Capture the cell that displays the provided text and extract its [x, y] central coordinate. 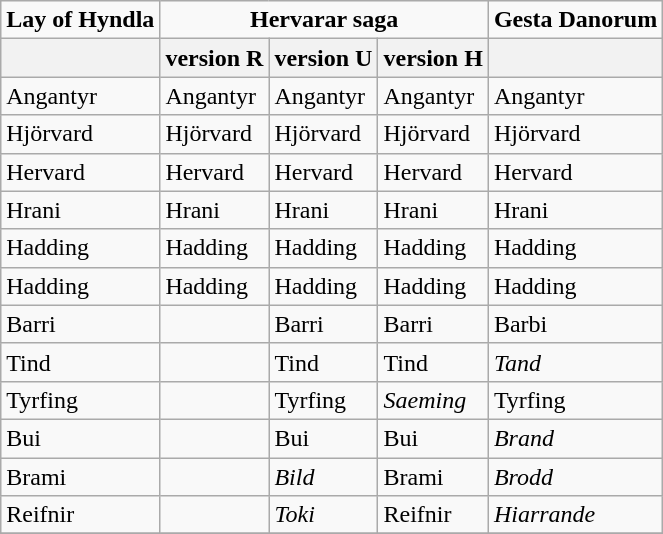
Hervarar saga [324, 20]
Barbi [575, 324]
Toki [324, 515]
Gesta Danorum [575, 20]
Bild [324, 477]
version H [433, 58]
version U [324, 58]
Brodd [575, 477]
version R [214, 58]
Lay of Hyndla [80, 20]
Brand [575, 438]
Saeming [433, 400]
Hiarrande [575, 515]
Tand [575, 362]
